Locate the cell with the specified text and output its [X, Y] center coordinate. 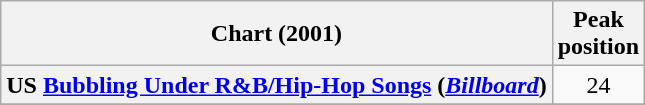
US Bubbling Under R&B/Hip-Hop Songs (Billboard) [276, 85]
24 [598, 85]
Chart (2001) [276, 34]
Peak position [598, 34]
